Return the [x, y] coordinate for the center point of the cell that contains the specified text.  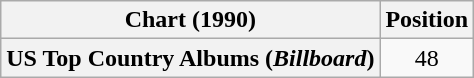
48 [427, 58]
US Top Country Albums (Billboard) [190, 58]
Position [427, 20]
Chart (1990) [190, 20]
